Pinpoint the cell where the given text exists, returning its [x, y] midpoint coordinate. 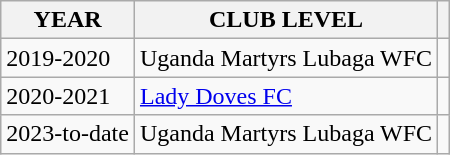
2019-2020 [68, 58]
Lady Doves FC [286, 96]
YEAR [68, 20]
2023-to-date [68, 134]
CLUB LEVEL [286, 20]
2020-2021 [68, 96]
